From the cell containing the given text, extract its center point as (x, y) coordinate. 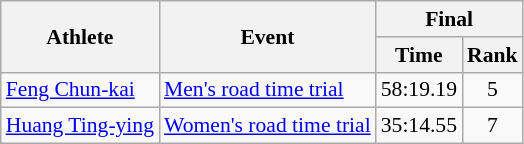
Rank (492, 55)
Time (419, 55)
Feng Chun-kai (80, 90)
7 (492, 126)
Women's road time trial (268, 126)
5 (492, 90)
35:14.55 (419, 126)
Event (268, 36)
Huang Ting-ying (80, 126)
Men's road time trial (268, 90)
Athlete (80, 36)
58:19.19 (419, 90)
Final (450, 19)
